Extract the [x, y] coordinate from the center of the cell holding the provided text.  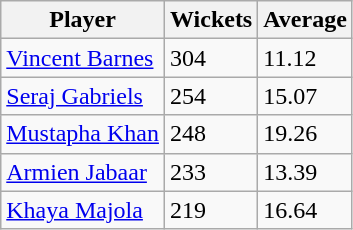
Player [83, 20]
19.26 [306, 134]
13.39 [306, 172]
11.12 [306, 58]
Seraj Gabriels [83, 96]
248 [210, 134]
254 [210, 96]
15.07 [306, 96]
Armien Jabaar [83, 172]
Vincent Barnes [83, 58]
233 [210, 172]
304 [210, 58]
Mustapha Khan [83, 134]
Wickets [210, 20]
219 [210, 210]
Average [306, 20]
Khaya Majola [83, 210]
16.64 [306, 210]
